Provide the (X, Y) coordinate of the cell's center where the given text is located.  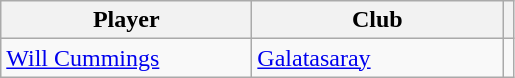
Galatasaray (378, 58)
Player (126, 20)
Club (378, 20)
Will Cummings (126, 58)
